Determine the [X, Y] coordinate at the center of the cell enclosing the given text.  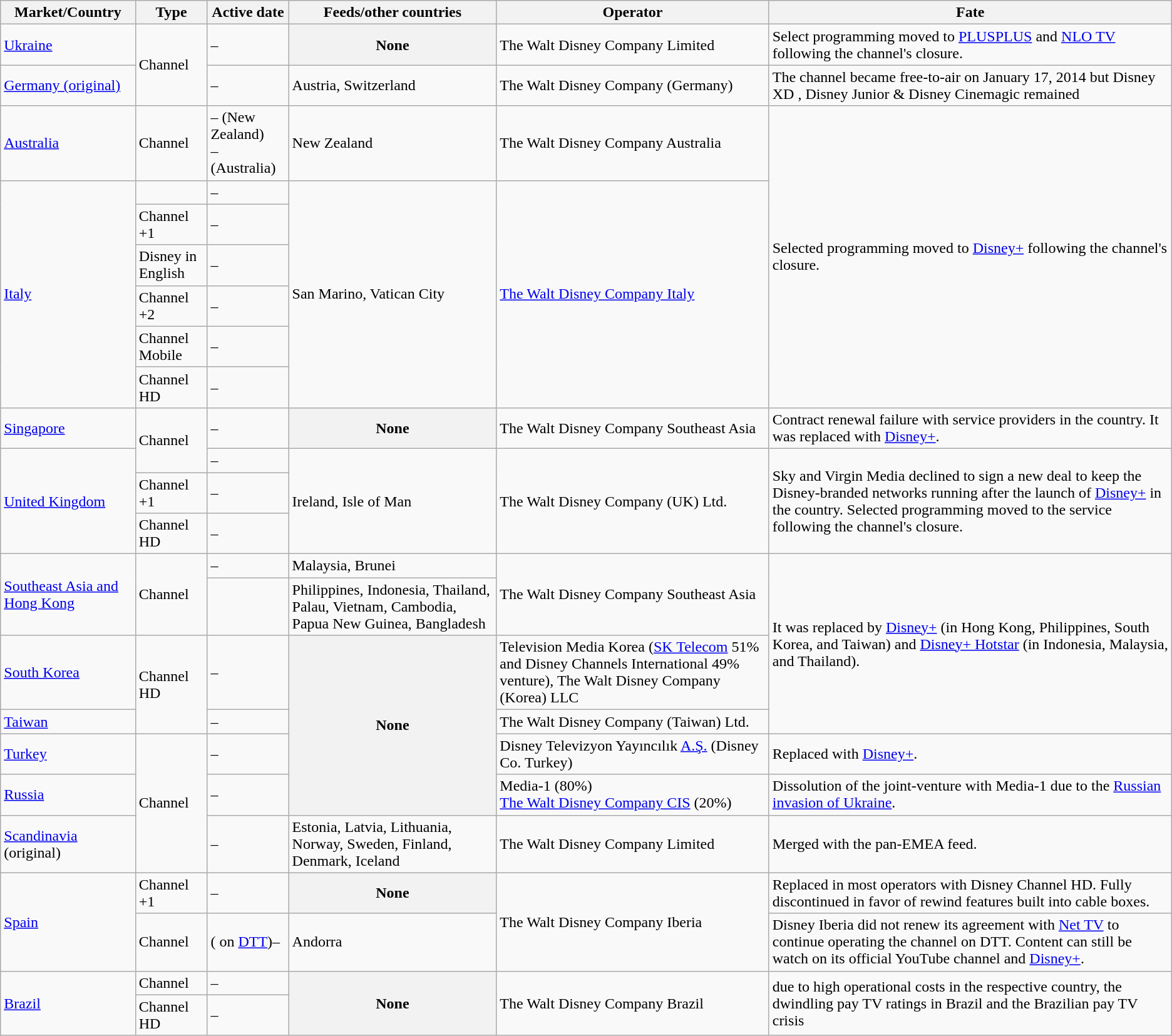
The Walt Disney Company Iberia [632, 921]
The Walt Disney Company (UK) Ltd. [632, 501]
Active date [248, 13]
( on DTT)– [248, 942]
Type [172, 13]
Selected programming moved to Disney+ following the channel's closure. [970, 257]
The Walt Disney Company Australia [632, 143]
Malaysia, Brunei [393, 566]
Taiwan [68, 722]
Singapore [68, 428]
Feeds/other countries [393, 13]
Select programming moved to PLUSPLUS and NLO TV following the channel's closure. [970, 45]
Brazil [68, 1003]
The Walt Disney Company (Taiwan) Ltd. [632, 722]
It was replaced by Disney+ (in Hong Kong, Philippines, South Korea, and Taiwan) and Disney+ Hotstar (in Indonesia, Malaysia, and Thailand). [970, 644]
Philippines, Indonesia, Thailand, Palau, Vietnam, Cambodia, Papua New Guinea, Bangladesh [393, 607]
The channel became free-to-air on January 17, 2014 but Disney XD , Disney Junior & Disney Cinemagic remained [970, 85]
The Walt Disney Company (Germany) [632, 85]
Andorra [393, 942]
South Korea [68, 672]
Contract renewal failure with service providers in the country. It was replaced with Disney+. [970, 428]
Operator [632, 13]
Disney in English [172, 265]
Media-1 (80%) The Walt Disney Company CIS (20%) [632, 795]
San Marino, Vatican City [393, 294]
Scandinavia (original) [68, 844]
Ukraine [68, 45]
Southeast Asia and Hong Kong [68, 595]
Merged with the pan-EMEA feed. [970, 844]
Austria, Switzerland [393, 85]
Replaced in most operators with Disney Channel HD. Fully discontinued in favor of rewind features built into cable boxes. [970, 893]
Market/Country [68, 13]
Ireland, Isle of Man [393, 501]
Dissolution of the joint-venture with Media-1 due to the Russian invasion of Ukraine. [970, 795]
Russia [68, 795]
Channel Mobile [172, 347]
Turkey [68, 754]
Television Media Korea (SK Telecom 51% and Disney Channels International 49% venture), The Walt Disney Company (Korea) LLC [632, 672]
Spain [68, 921]
Replaced with Disney+. [970, 754]
The Walt Disney Company Italy [632, 294]
Germany (original) [68, 85]
Italy [68, 294]
The Walt Disney Company Brazil [632, 1003]
Channel +2 [172, 305]
Estonia, Latvia, Lithuania, Norway, Sweden, Finland, Denmark, Iceland [393, 844]
New Zealand [393, 143]
due to high operational costs in the respective country, the dwindling pay TV ratings in Brazil and the Brazilian pay TV crisis [970, 1003]
United Kingdom [68, 501]
– (New Zealand)– (Australia) [248, 143]
Disney Televizyon Yayıncılık A.Ş. (Disney Co. Turkey) [632, 754]
Australia [68, 143]
Fate [970, 13]
